Detect which cell encompasses the target text, then output its [x, y] center coordinate. 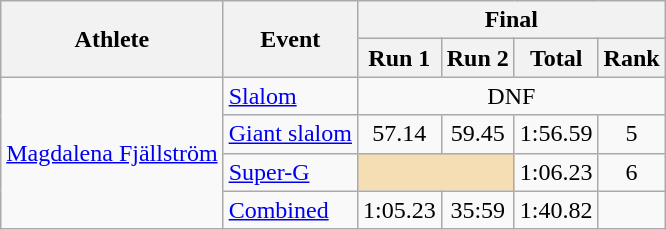
6 [632, 172]
Athlete [112, 39]
Giant slalom [290, 134]
Combined [290, 210]
57.14 [399, 134]
Event [290, 39]
Final [511, 20]
Magdalena Fjällström [112, 153]
Run 2 [478, 58]
Rank [632, 58]
1:56.59 [556, 134]
59.45 [478, 134]
5 [632, 134]
Super-G [290, 172]
1:06.23 [556, 172]
DNF [511, 96]
Total [556, 58]
Run 1 [399, 58]
1:40.82 [556, 210]
35:59 [478, 210]
Slalom [290, 96]
1:05.23 [399, 210]
